Identify which cell holds the provided text, then report its [X, Y] central coordinate. 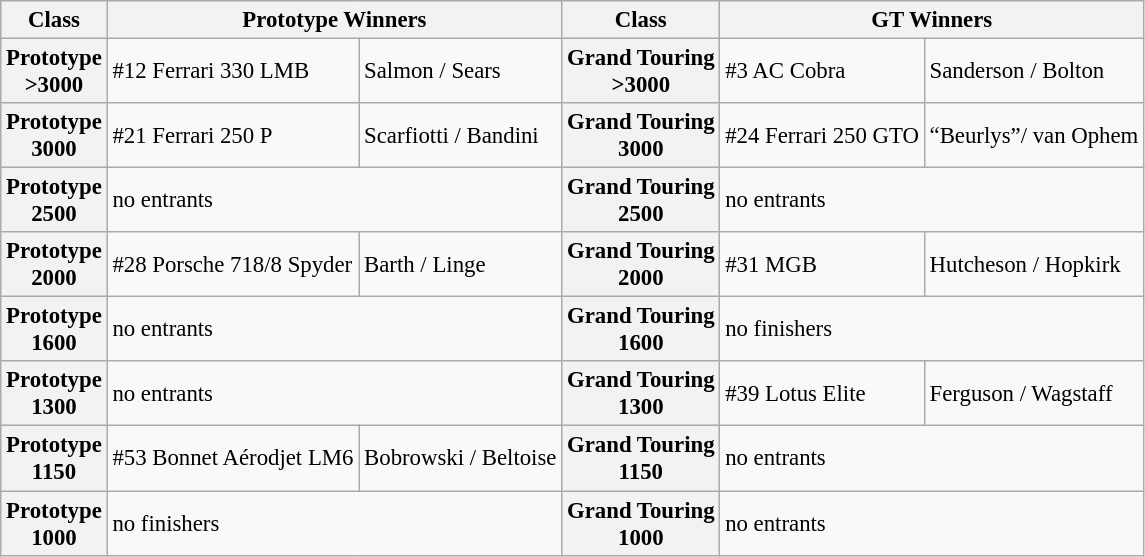
Grand Touring 1150 [641, 458]
Sanderson / Bolton [1034, 72]
Grand Touring 1000 [641, 524]
#12 Ferrari 330 LMB [233, 72]
#3 AC Cobra [822, 72]
Grand Touring >3000 [641, 72]
Prototype 1000 [54, 524]
Bobrowski / Beltoise [460, 458]
#31 MGB [822, 264]
Prototype >3000 [54, 72]
Scarfiotti / Bandini [460, 136]
Prototype 1300 [54, 394]
Grand Touring 3000 [641, 136]
Hutcheson / Hopkirk [1034, 264]
Barth / Linge [460, 264]
#39 Lotus Elite [822, 394]
Grand Touring 1300 [641, 394]
Prototype 2000 [54, 264]
#21 Ferrari 250 P [233, 136]
Prototype 1150 [54, 458]
Salmon / Sears [460, 72]
Prototype 3000 [54, 136]
GT Winners [932, 20]
#24 Ferrari 250 GTO [822, 136]
Grand Touring 1600 [641, 330]
Prototype 1600 [54, 330]
“Beurlys”/ van Ophem [1034, 136]
Grand Touring 2000 [641, 264]
Prototype 2500 [54, 200]
Grand Touring 2500 [641, 200]
Prototype Winners [334, 20]
#28 Porsche 718/8 Spyder [233, 264]
#53 Bonnet Aérodjet LM6 [233, 458]
Ferguson / Wagstaff [1034, 394]
